Output the (X, Y) coordinate of the center of the cell containing the given text.  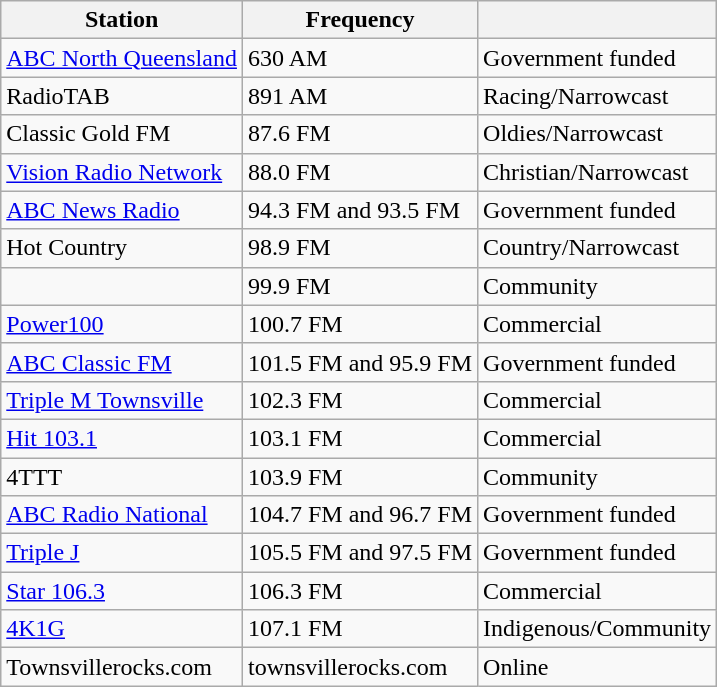
Townsvillerocks.com (122, 667)
Triple J (122, 553)
106.3 FM (360, 591)
Star 106.3 (122, 591)
ABC News Radio (122, 210)
630 AM (360, 58)
Racing/Narrowcast (598, 96)
ABC Classic FM (122, 362)
Triple M Townsville (122, 400)
101.5 FM and 95.9 FM (360, 362)
townsvillerocks.com (360, 667)
Country/Narrowcast (598, 248)
104.7 FM and 96.7 FM (360, 515)
102.3 FM (360, 400)
4TTT (122, 477)
88.0 FM (360, 172)
ABC North Queensland (122, 58)
Indigenous/Community (598, 629)
4K1G (122, 629)
103.9 FM (360, 477)
Vision Radio Network (122, 172)
891 AM (360, 96)
105.5 FM and 97.5 FM (360, 553)
Power100 (122, 324)
RadioTAB (122, 96)
87.6 FM (360, 134)
107.1 FM (360, 629)
94.3 FM and 93.5 FM (360, 210)
Classic Gold FM (122, 134)
103.1 FM (360, 438)
99.9 FM (360, 286)
Oldies/Narrowcast (598, 134)
ABC Radio National (122, 515)
Christian/Narrowcast (598, 172)
100.7 FM (360, 324)
Frequency (360, 20)
98.9 FM (360, 248)
Online (598, 667)
Hit 103.1 (122, 438)
Station (122, 20)
Hot Country (122, 248)
